Extract the [x, y] coordinate from the center of the cell holding the provided text.  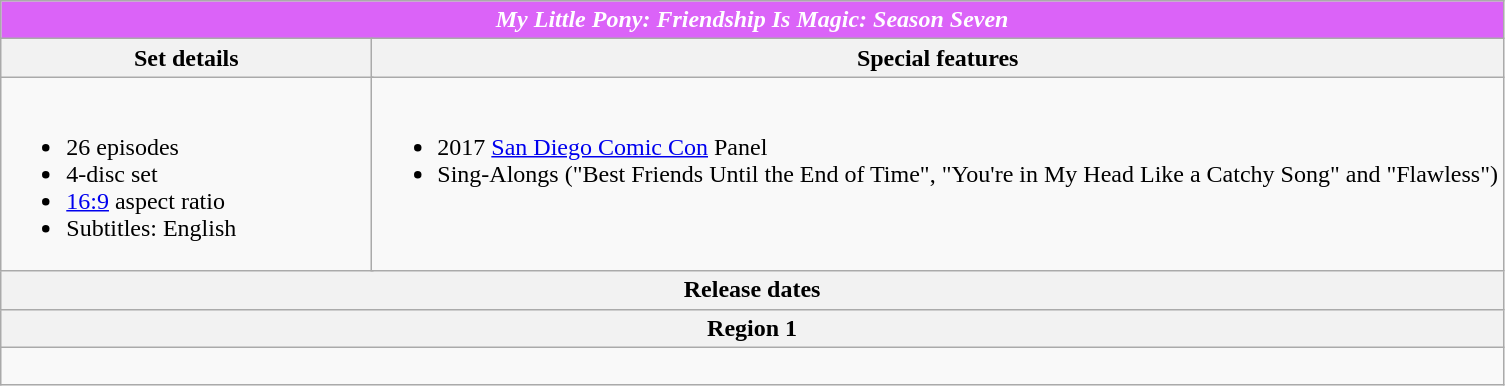
Release dates [752, 290]
My Little Pony: Friendship Is Magic: Season Seven [752, 20]
26 episodes4-disc set16:9 aspect ratioSubtitles: English [186, 174]
2017 San Diego Comic Con PanelSing-Alongs ("Best Friends Until the End of Time", "You're in My Head Like a Catchy Song" and "Flawless") [938, 174]
Special features [938, 58]
Region 1 [752, 328]
Set details [186, 58]
